Find where the given text appears and provide that cell's center as (X, Y) coordinate. 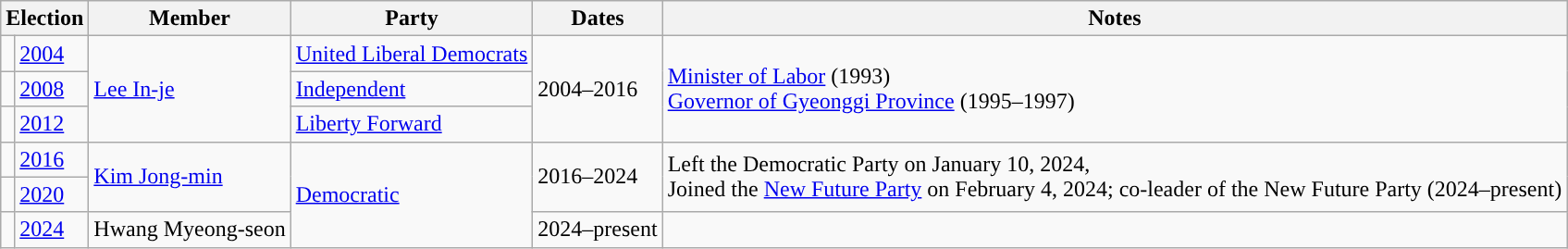
United Liberal Democrats (412, 54)
Dates (598, 19)
Democratic (412, 194)
Hwang Myeong-seon (190, 230)
2008 (52, 89)
Independent (412, 89)
Left the Democratic Party on January 10, 2024,Joined the New Future Party on February 4, 2024; co-leader of the New Future Party (2024–present) (1115, 177)
2024–present (598, 230)
2016 (52, 159)
2020 (52, 194)
2012 (52, 124)
2024 (52, 230)
Election (44, 19)
Lee In-je (190, 89)
Notes (1115, 19)
2004–2016 (598, 89)
2004 (52, 54)
Minister of Labor (1993)Governor of Gyeonggi Province (1995–1997) (1115, 89)
Liberty Forward (412, 124)
Member (190, 19)
Kim Jong-min (190, 177)
Party (412, 19)
2016–2024 (598, 177)
